Search for the cell housing the specified text and yield its [x, y] center coordinate. 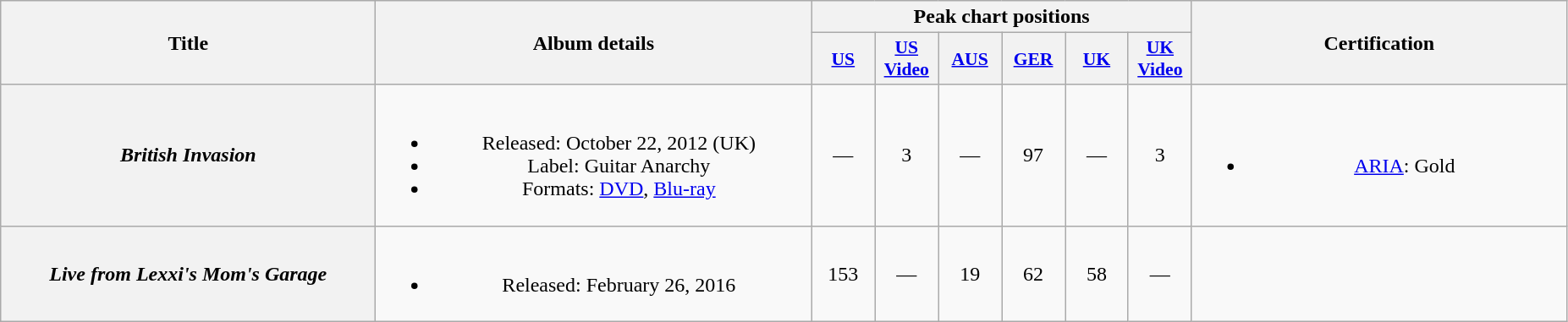
Certification [1379, 42]
62 [1034, 274]
Album details [594, 42]
ARIA: Gold [1379, 156]
58 [1097, 274]
UKVideo [1159, 59]
Peak chart positions [1002, 17]
UK [1097, 59]
Title [188, 42]
Released: February 26, 2016 [594, 274]
USVideo [907, 59]
US [843, 59]
153 [843, 274]
British Invasion [188, 156]
AUS [970, 59]
97 [1034, 156]
GER [1034, 59]
19 [970, 274]
Released: October 22, 2012 (UK)Label: Guitar AnarchyFormats: DVD, Blu-ray [594, 156]
Live from Lexxi's Mom's Garage [188, 274]
